Locate the cell with the specified text and output its [x, y] center coordinate. 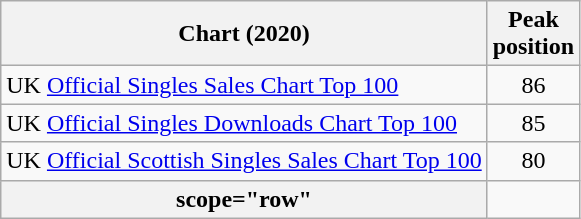
85 [533, 123]
UK Official Singles Downloads Chart Top 100 [244, 123]
scope="row" [244, 199]
86 [533, 85]
UK Official Singles Sales Chart Top 100 [244, 85]
Chart (2020) [244, 34]
Peakposition [533, 34]
80 [533, 161]
UK Official Scottish Singles Sales Chart Top 100 [244, 161]
